Return [X, Y] of the center of cell containing provided text 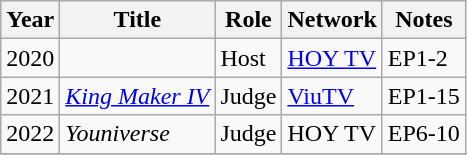
Year [30, 20]
Network [332, 20]
Title [138, 20]
2022 [30, 134]
ViuTV [332, 96]
Host [248, 58]
2020 [30, 58]
Role [248, 20]
Notes [424, 20]
2021 [30, 96]
EP6-10 [424, 134]
EP1-2 [424, 58]
EP1-15 [424, 96]
King Maker IV [138, 96]
Youniverse [138, 134]
